Pinpoint the cell where the given text exists, returning its [x, y] midpoint coordinate. 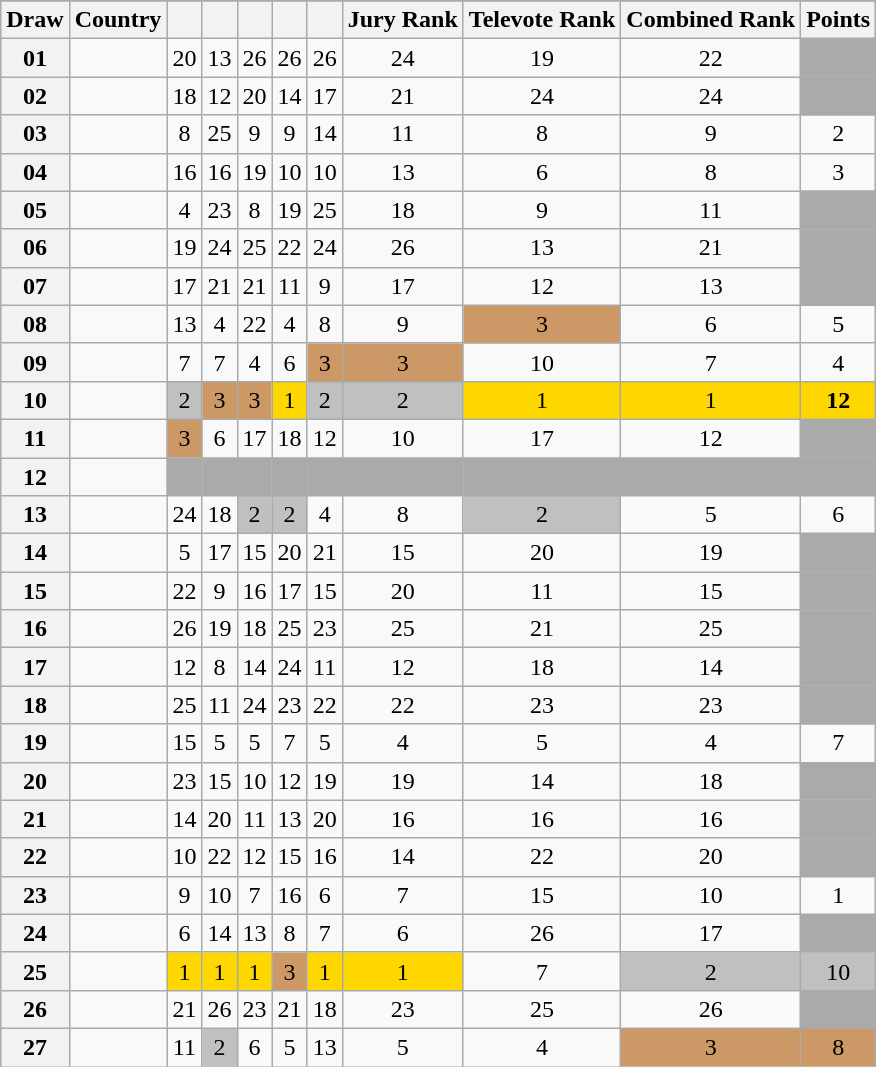
06 [35, 248]
09 [35, 362]
27 [35, 1047]
04 [35, 172]
05 [35, 210]
Country [118, 20]
Televote Rank [542, 20]
03 [35, 134]
Jury Rank [402, 20]
07 [35, 286]
Combined Rank [711, 20]
02 [35, 96]
Draw [35, 20]
Points [838, 20]
01 [35, 58]
08 [35, 324]
